Output the (x, y) coordinate of the center of the cell containing the given text.  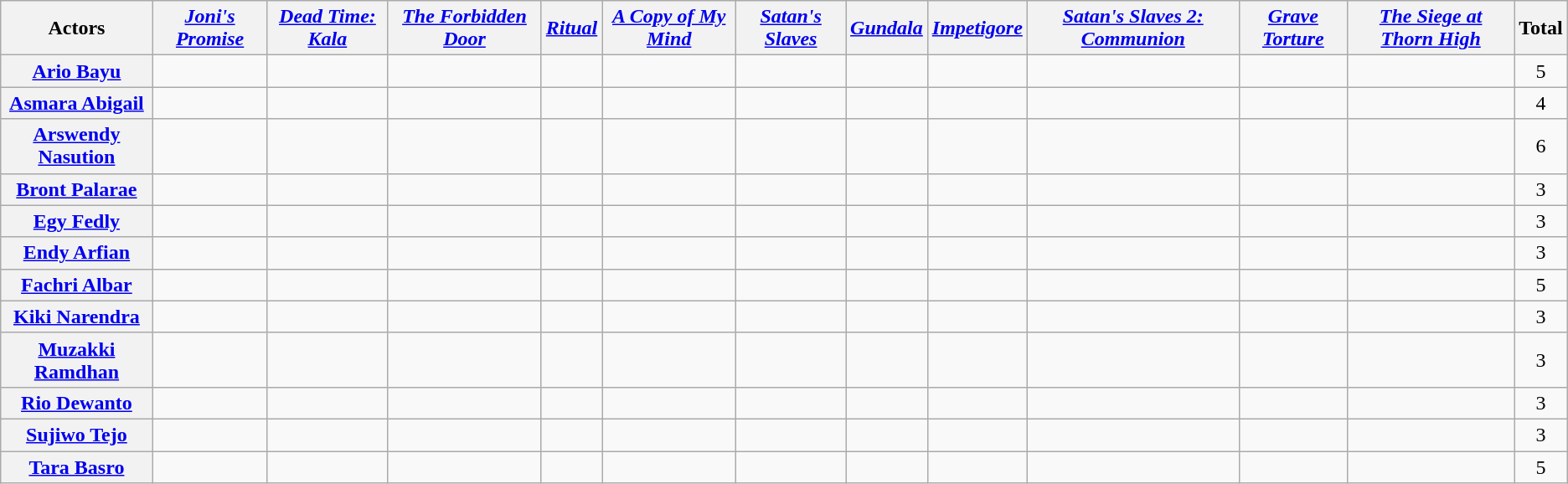
Asmara Abigail (77, 103)
Sujiwo Tejo (77, 435)
6 (1541, 146)
Fachri Albar (77, 285)
The Forbidden Door (465, 28)
Kiki Narendra (77, 317)
Muzakki Ramdhan (77, 360)
Grave Torture (1293, 28)
Tara Basro (77, 466)
4 (1541, 103)
Arswendy Nasution (77, 146)
Gundala (887, 28)
Satan's Slaves (791, 28)
Ario Bayu (77, 71)
Egy Fedly (77, 221)
Ritual (571, 28)
A Copy of My Mind (669, 28)
Rio Dewanto (77, 403)
Impetigore (977, 28)
Actors (77, 28)
Satan's Slaves 2: Communion (1132, 28)
The Siege at Thorn High (1431, 28)
Total (1541, 28)
Bront Palarae (77, 189)
Endy Arfian (77, 253)
Dead Time: Kala (328, 28)
Joni's Promise (209, 28)
